Output the (x, y) coordinate of the center of the cell containing the given text.  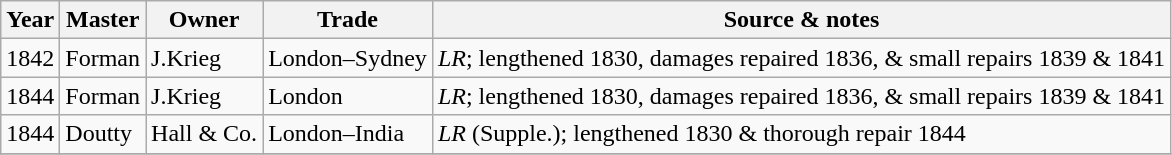
Year (30, 20)
Owner (204, 20)
Doutty (103, 134)
1842 (30, 58)
Hall & Co. (204, 134)
Source & notes (801, 20)
Master (103, 20)
LR (Supple.); lengthened 1830 & thorough repair 1844 (801, 134)
London–India (348, 134)
Trade (348, 20)
London–Sydney (348, 58)
London (348, 96)
